Detect which cell encompasses the target text, then output its (X, Y) center coordinate. 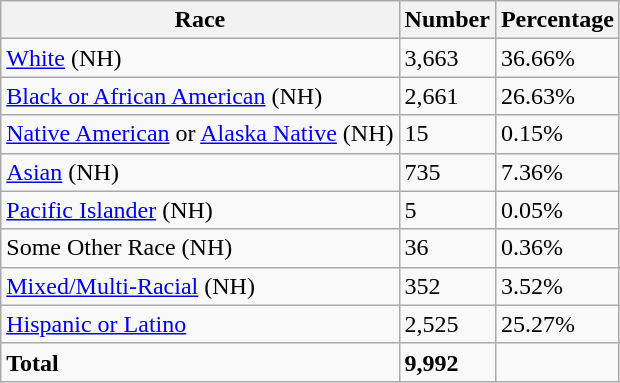
0.36% (557, 248)
0.15% (557, 134)
Some Other Race (NH) (200, 248)
7.36% (557, 172)
25.27% (557, 324)
352 (447, 286)
36.66% (557, 58)
Race (200, 20)
36 (447, 248)
5 (447, 210)
3,663 (447, 58)
Hispanic or Latino (200, 324)
2,661 (447, 96)
15 (447, 134)
3.52% (557, 286)
Pacific Islander (NH) (200, 210)
Percentage (557, 20)
26.63% (557, 96)
735 (447, 172)
Asian (NH) (200, 172)
9,992 (447, 362)
Native American or Alaska Native (NH) (200, 134)
Mixed/Multi-Racial (NH) (200, 286)
2,525 (447, 324)
Black or African American (NH) (200, 96)
0.05% (557, 210)
Number (447, 20)
White (NH) (200, 58)
Total (200, 362)
